Identify which cell holds the provided text, then report its (x, y) central coordinate. 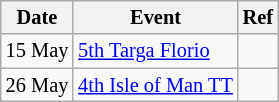
Date (38, 17)
26 May (38, 85)
15 May (38, 51)
5th Targa Florio (155, 51)
4th Isle of Man TT (155, 85)
Event (155, 17)
Ref (258, 17)
